Detect which cell encompasses the target text, then output its (x, y) center coordinate. 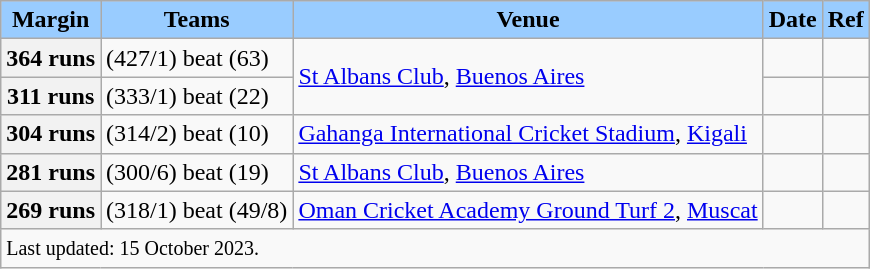
Date (792, 20)
304 runs (51, 134)
364 runs (51, 58)
Gahanga International Cricket Stadium, Kigali (528, 134)
Margin (51, 20)
(427/1) beat (63) (196, 58)
Teams (196, 20)
Oman Cricket Academy Ground Turf 2, Muscat (528, 210)
(300/6) beat (19) (196, 172)
(318/1) beat (49/8) (196, 210)
Ref (846, 20)
(333/1) beat (22) (196, 96)
(314/2) beat (10) (196, 134)
311 runs (51, 96)
269 runs (51, 210)
Last updated: 15 October 2023. (436, 248)
Venue (528, 20)
281 runs (51, 172)
